From the cell containing the given text, extract its center point as [x, y] coordinate. 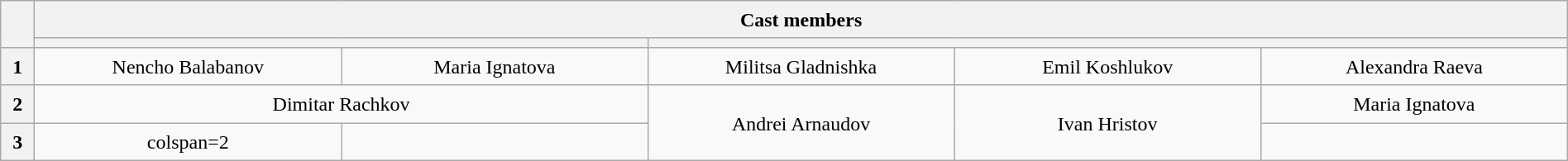
Andrei Arnaudov [801, 122]
Nencho Balabanov [189, 66]
Ivan Hristov [1108, 122]
Alexandra Raeva [1414, 66]
1 [18, 66]
3 [18, 141]
Cast members [801, 20]
2 [18, 104]
Militsa Gladnishka [801, 66]
Emil Koshlukov [1108, 66]
colspan=2 [189, 141]
Dimitar Rachkov [341, 104]
